Extract the [x, y] coordinate from the center of the cell holding the provided text.  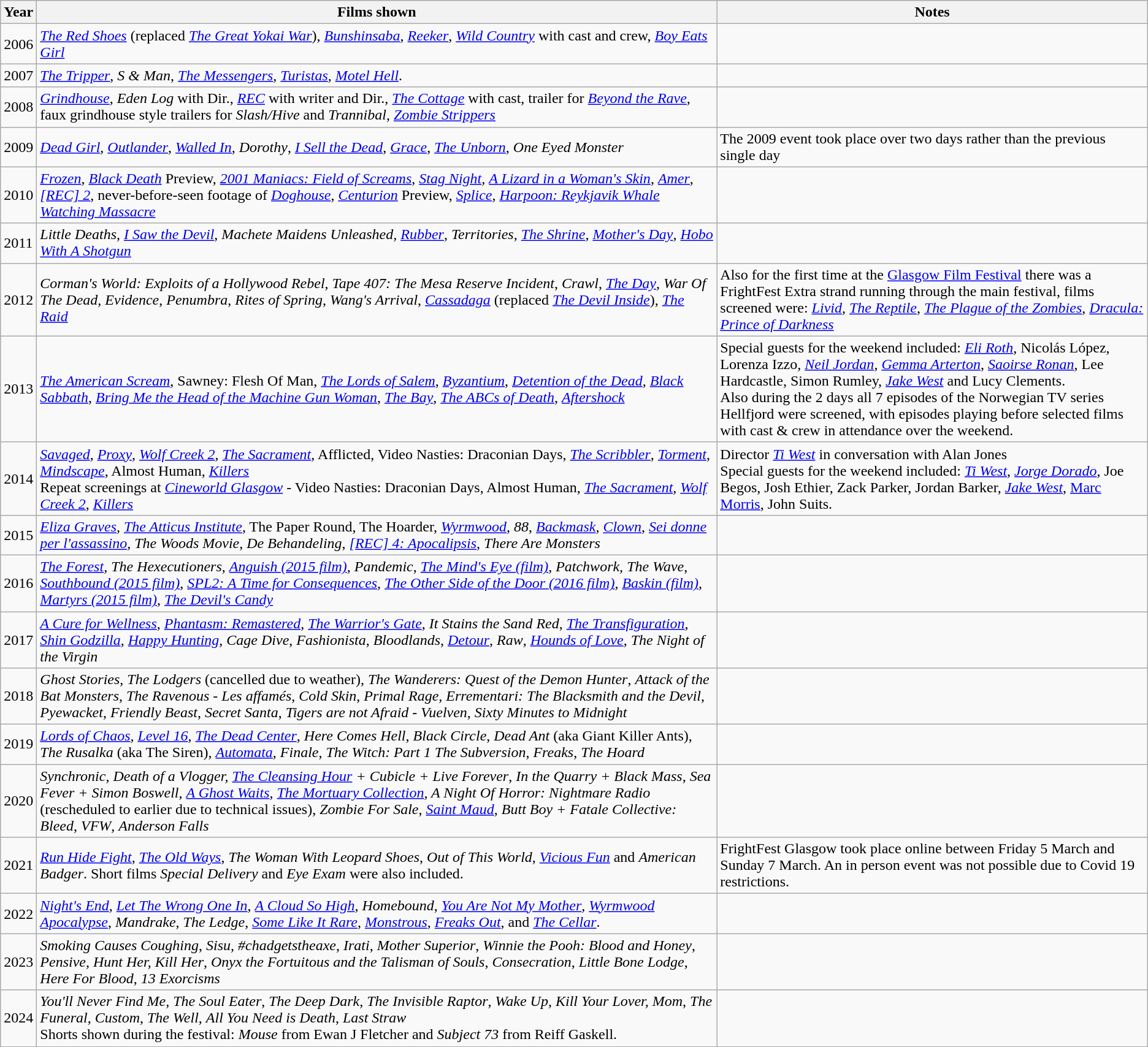
2020 [18, 801]
2011 [18, 243]
Dead Girl, Outlander, Walled In, Dorothy, I Sell the Dead, Grace, The Unborn, One Eyed Monster [377, 147]
FrightFest Glasgow took place online between Friday 5 March and Sunday 7 March. An in person event was not possible due to Covid 19 restrictions. [932, 866]
2007 [18, 75]
Year [18, 12]
2013 [18, 389]
2012 [18, 299]
The Red Shoes (replaced The Great Yokai War), Bunshinsaba, Reeker, Wild Country with cast and crew, Boy Eats Girl [377, 44]
2024 [18, 1018]
The 2009 event took place over two days rather than the previous single day [932, 147]
2022 [18, 913]
Notes [932, 12]
Little Deaths, I Saw the Devil, Machete Maidens Unleashed, Rubber, Territories, The Shrine, Mother's Day, Hobo With A Shotgun [377, 243]
2015 [18, 535]
2018 [18, 696]
2006 [18, 44]
2009 [18, 147]
2010 [18, 195]
2023 [18, 962]
Films shown [377, 12]
2014 [18, 478]
2008 [18, 107]
The Tripper, S & Man, The Messengers, Turistas, Motel Hell. [377, 75]
2017 [18, 640]
2019 [18, 744]
2021 [18, 866]
2016 [18, 583]
